Extract the [x, y] coordinate from the center of the cell holding the provided text.  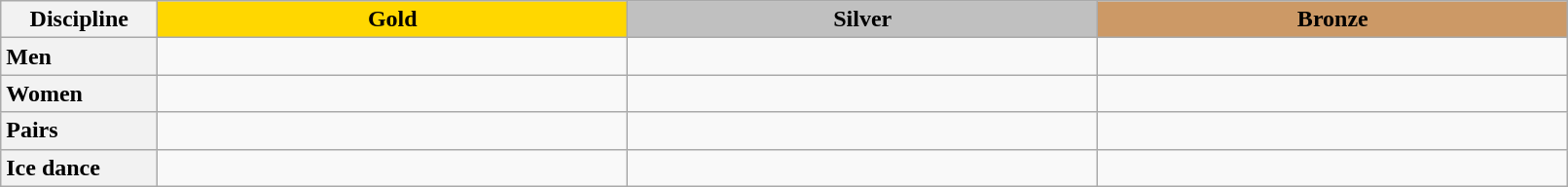
Gold [393, 19]
Ice dance [80, 168]
Women [80, 93]
Pairs [80, 131]
Bronze [1333, 19]
Men [80, 56]
Silver [862, 19]
Discipline [80, 19]
